Locate the cell with the specified text and output its [X, Y] center coordinate. 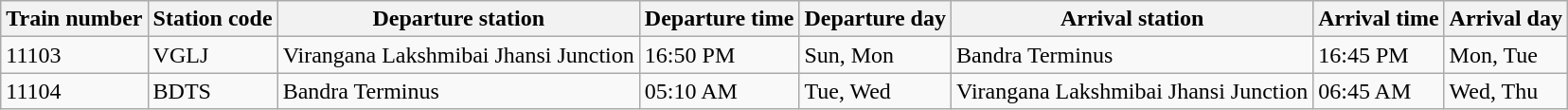
Tue, Wed [875, 91]
Arrival time [1379, 19]
Departure station [458, 19]
16:50 PM [720, 55]
VGLJ [212, 55]
05:10 AM [720, 91]
16:45 PM [1379, 55]
11104 [74, 91]
Sun, Mon [875, 55]
Wed, Thu [1506, 91]
Station code [212, 19]
Departure time [720, 19]
BDTS [212, 91]
Mon, Tue [1506, 55]
Departure day [875, 19]
11103 [74, 55]
Arrival station [1132, 19]
06:45 AM [1379, 91]
Arrival day [1506, 19]
Train number [74, 19]
